From the cell containing the given text, extract its center point as [x, y] coordinate. 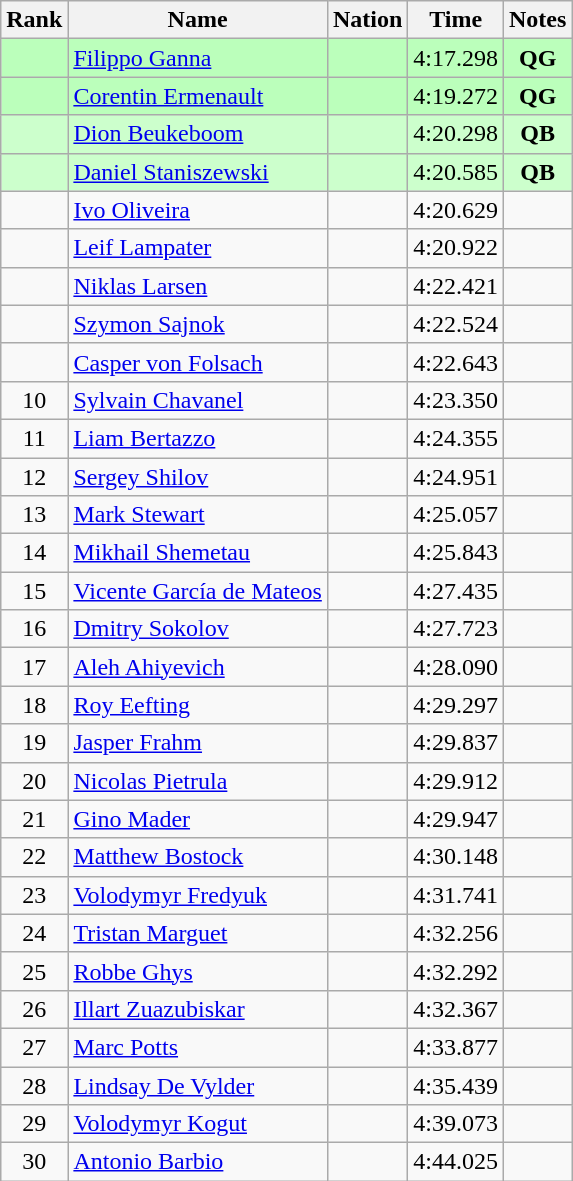
4:25.843 [456, 553]
Casper von Folsach [198, 362]
Nation [367, 20]
Antonio Barbio [198, 1162]
12 [34, 477]
10 [34, 400]
Volodymyr Fredyuk [198, 895]
Jasper Frahm [198, 743]
Corentin Ermenault [198, 96]
14 [34, 553]
4:24.355 [456, 438]
Notes [538, 20]
Matthew Bostock [198, 857]
4:22.524 [456, 324]
21 [34, 819]
4:44.025 [456, 1162]
17 [34, 667]
Robbe Ghys [198, 971]
Sylvain Chavanel [198, 400]
4:33.877 [456, 1047]
25 [34, 971]
4:35.439 [456, 1085]
23 [34, 895]
Illart Zuazubiskar [198, 1009]
24 [34, 933]
4:17.298 [456, 58]
Lindsay De Vylder [198, 1085]
Leif Lampater [198, 248]
4:27.723 [456, 629]
27 [34, 1047]
18 [34, 705]
20 [34, 781]
Rank [34, 20]
Vicente García de Mateos [198, 591]
4:31.741 [456, 895]
4:25.057 [456, 515]
Niklas Larsen [198, 286]
22 [34, 857]
4:20.922 [456, 248]
4:24.951 [456, 477]
26 [34, 1009]
Ivo Oliveira [198, 210]
4:30.148 [456, 857]
Mikhail Shemetau [198, 553]
4:27.435 [456, 591]
Liam Bertazzo [198, 438]
4:20.298 [456, 134]
Filippo Ganna [198, 58]
Daniel Staniszewski [198, 172]
Nicolas Pietrula [198, 781]
Aleh Ahiyevich [198, 667]
Time [456, 20]
Sergey Shilov [198, 477]
Tristan Marguet [198, 933]
4:29.947 [456, 819]
4:23.350 [456, 400]
Roy Eefting [198, 705]
13 [34, 515]
4:32.367 [456, 1009]
Mark Stewart [198, 515]
Name [198, 20]
19 [34, 743]
4:20.585 [456, 172]
4:20.629 [456, 210]
Dmitry Sokolov [198, 629]
Gino Mader [198, 819]
4:32.256 [456, 933]
4:19.272 [456, 96]
11 [34, 438]
4:22.643 [456, 362]
4:29.837 [456, 743]
16 [34, 629]
28 [34, 1085]
Marc Potts [198, 1047]
4:39.073 [456, 1124]
Dion Beukeboom [198, 134]
4:32.292 [456, 971]
4:29.912 [456, 781]
Volodymyr Kogut [198, 1124]
30 [34, 1162]
15 [34, 591]
4:28.090 [456, 667]
Szymon Sajnok [198, 324]
4:29.297 [456, 705]
29 [34, 1124]
4:22.421 [456, 286]
